Search for the cell housing the specified text and yield its (x, y) center coordinate. 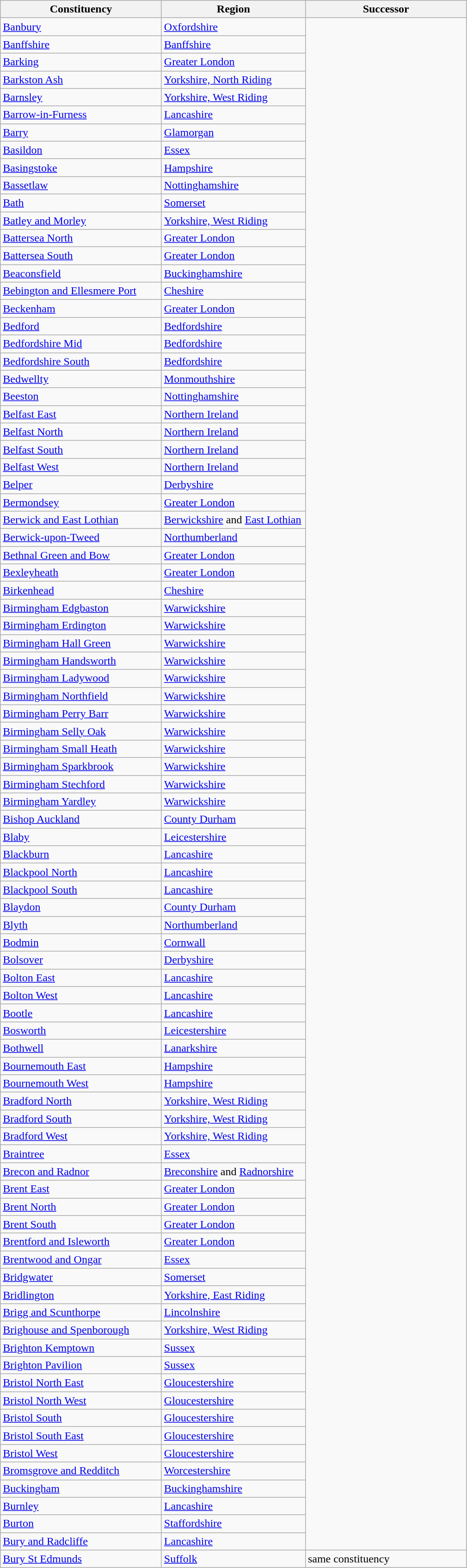
Brent East (81, 1189)
Glamorgan (233, 132)
Berwick-upon-Tweed (81, 538)
Bridgwater (81, 1277)
Bootle (81, 1013)
Staffordshire (233, 1524)
Birmingham Erdington (81, 626)
Brecon and Radnor (81, 1171)
Bedford (81, 326)
Cornwall (233, 942)
Burton (81, 1524)
Blaydon (81, 907)
Bradford West (81, 1136)
Birkenhead (81, 590)
Bedfordshire South (81, 361)
Lincolnshire (233, 1312)
Basingstoke (81, 167)
Constituency (81, 9)
Brigg and Scunthorpe (81, 1312)
Battersea South (81, 256)
Buckingham (81, 1488)
Bolton East (81, 978)
Monmouthshire (233, 379)
Blackpool South (81, 890)
Bury St Edmunds (81, 1559)
Oxfordshire (233, 27)
Bradford South (81, 1119)
Blaby (81, 837)
Brighton Pavilion (81, 1365)
Blackburn (81, 855)
Belfast West (81, 467)
Birmingham Small Heath (81, 749)
Bristol West (81, 1453)
Birmingham Selly Oak (81, 731)
Belfast North (81, 432)
Bath (81, 203)
Bermondsey (81, 502)
Braintree (81, 1154)
Bolton West (81, 995)
Bournemouth East (81, 1066)
Yorkshire, North Riding (233, 80)
Belfast East (81, 414)
Barkston Ash (81, 80)
Bury and Radcliffe (81, 1541)
Brent North (81, 1207)
Brent South (81, 1224)
Beckenham (81, 309)
Bodmin (81, 942)
Breconshire and Radnorshire (233, 1171)
Bristol North East (81, 1383)
Batley and Morley (81, 221)
Bournemouth West (81, 1084)
Birmingham Northfield (81, 696)
Bradford North (81, 1101)
Belfast South (81, 449)
Birmingham Ladywood (81, 678)
Birmingham Handsworth (81, 661)
Successor (386, 9)
Birmingham Perry Barr (81, 713)
Barking (81, 62)
Battersea North (81, 238)
Belper (81, 484)
Beaconsfield (81, 273)
Bedwellty (81, 379)
Bishop Auckland (81, 819)
Basildon (81, 150)
Worcestershire (233, 1471)
Banbury (81, 27)
Bristol North West (81, 1401)
Bothwell (81, 1048)
Barry (81, 132)
Birmingham Sparkbrook (81, 766)
Blackpool North (81, 872)
Bristol South East (81, 1436)
Bedfordshire Mid (81, 344)
Bolsover (81, 960)
Suffolk (233, 1559)
Barnsley (81, 97)
Burnley (81, 1506)
same constituency (386, 1559)
Bassetlaw (81, 185)
Brighouse and Spenborough (81, 1330)
Bethnal Green and Bow (81, 555)
Bristol South (81, 1418)
Birmingham Edgbaston (81, 608)
Bexleyheath (81, 573)
Brentford and Isleworth (81, 1242)
Birmingham Stechford (81, 784)
Region (233, 9)
Bridlington (81, 1295)
Brighton Kemptown (81, 1348)
Barrow-in-Furness (81, 115)
Yorkshire, East Riding (233, 1295)
Beeston (81, 397)
Bosworth (81, 1030)
Brentwood and Ongar (81, 1259)
Birmingham Hall Green (81, 643)
Berwick and East Lothian (81, 520)
Lanarkshire (233, 1048)
Birmingham Yardley (81, 802)
Bromsgrove and Redditch (81, 1471)
Bebington and Ellesmere Port (81, 291)
Blyth (81, 925)
Berwickshire and East Lothian (233, 520)
